Return the [X, Y] coordinate for the center point of the cell that contains the specified text.  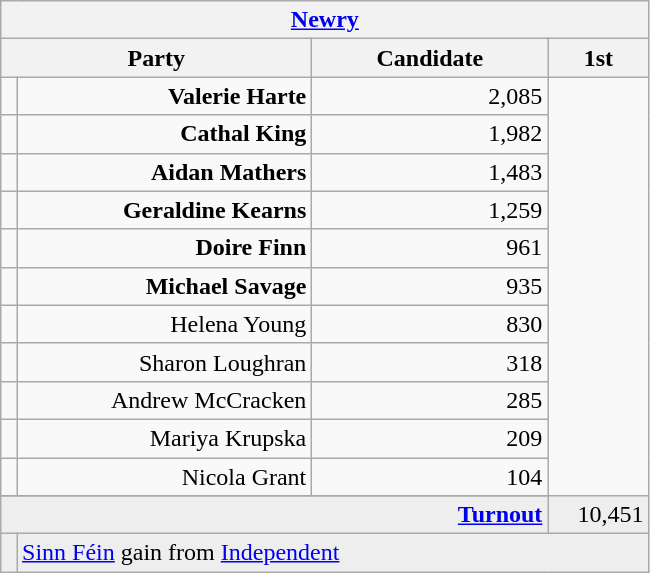
318 [430, 362]
Newry [325, 20]
2,085 [430, 96]
830 [430, 324]
935 [430, 286]
1st [598, 58]
Sinn Féin gain from Independent [333, 553]
1,483 [430, 172]
961 [430, 248]
Nicola Grant [164, 477]
Valerie Harte [164, 96]
1,259 [430, 210]
Sharon Loughran [164, 362]
209 [430, 438]
Michael Savage [164, 286]
10,451 [598, 515]
Party [156, 58]
Candidate [430, 58]
Doire Finn [164, 248]
Aidan Mathers [164, 172]
1,982 [430, 134]
Cathal King [164, 134]
Helena Young [164, 324]
285 [430, 400]
Andrew McCracken [164, 400]
Turnout [274, 515]
Mariya Krupska [164, 438]
Geraldine Kearns [164, 210]
104 [430, 477]
